Locate the cell with the specified text and output its (X, Y) center coordinate. 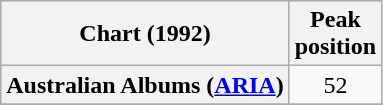
52 (335, 85)
Chart (1992) (145, 34)
Australian Albums (ARIA) (145, 85)
Peakposition (335, 34)
